Determine the [x, y] coordinate at the center of the cell enclosing the given text.  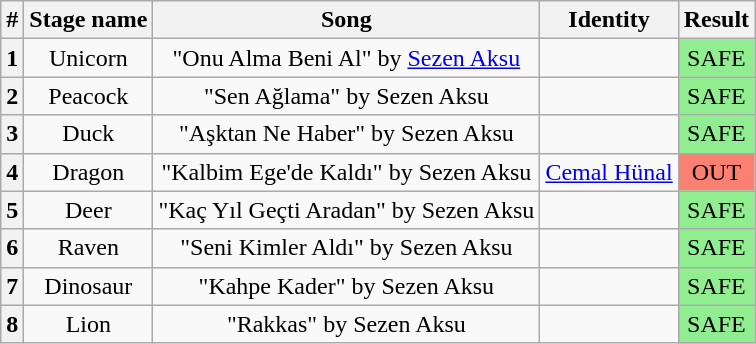
"Rakkas" by Sezen Aksu [346, 324]
Result [716, 20]
"Seni Kimler Aldı" by Sezen Aksu [346, 248]
8 [12, 324]
Peacock [88, 96]
"Kalbim Ege'de Kaldı" by Sezen Aksu [346, 172]
1 [12, 58]
"Onu Alma Beni Al" by Sezen Aksu [346, 58]
7 [12, 286]
Deer [88, 210]
4 [12, 172]
Cemal Hünal [609, 172]
Unicorn [88, 58]
Identity [609, 20]
OUT [716, 172]
"Aşktan Ne Haber" by Sezen Aksu [346, 134]
3 [12, 134]
"Kaç Yıl Geçti Aradan" by Sezen Aksu [346, 210]
Dragon [88, 172]
"Kahpe Kader" by Sezen Aksu [346, 286]
Stage name [88, 20]
Raven [88, 248]
"Sen Ağlama" by Sezen Aksu [346, 96]
Lion [88, 324]
5 [12, 210]
2 [12, 96]
Duck [88, 134]
# [12, 20]
Dinosaur [88, 286]
Song [346, 20]
6 [12, 248]
